Extract the [X, Y] coordinate from the center of the cell holding the provided text.  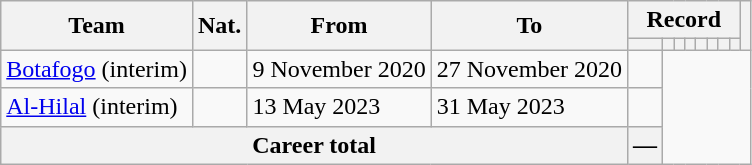
13 May 2023 [339, 107]
27 November 2020 [529, 69]
Record [684, 20]
To [529, 26]
Team [97, 26]
31 May 2023 [529, 107]
Al-Hilal (interim) [97, 107]
From [339, 26]
— [646, 145]
Botafogo (interim) [97, 69]
Career total [314, 145]
9 November 2020 [339, 69]
Nat. [219, 26]
